Pinpoint the cell where the given text exists, returning its [X, Y] midpoint coordinate. 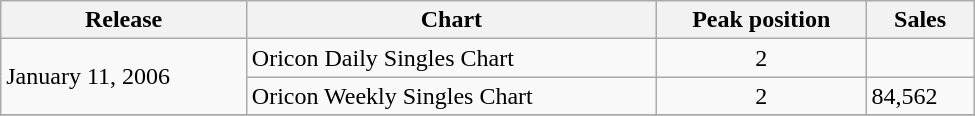
Oricon Daily Singles Chart [451, 58]
Oricon Weekly Singles Chart [451, 96]
Sales [920, 20]
Chart [451, 20]
Release [124, 20]
January 11, 2006 [124, 77]
Peak position [762, 20]
84,562 [920, 96]
